Return the [X, Y] coordinate for the center point of the cell that contains the specified text.  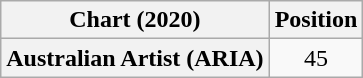
Position [316, 20]
45 [316, 58]
Chart (2020) [135, 20]
Australian Artist (ARIA) [135, 58]
